For the text-containing cell, return its midpoint in (x, y) coordinate format. 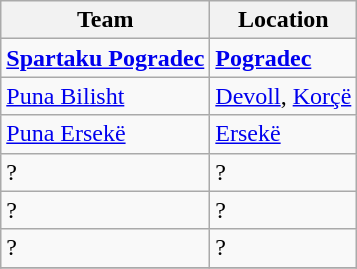
Spartaku Pogradec (106, 58)
Puna Ersekë (106, 134)
Devoll, Korçë (284, 96)
Team (106, 20)
Puna Bilisht (106, 96)
Location (284, 20)
Pogradec (284, 58)
Ersekë (284, 134)
